Scan for the cell matching the given text and deliver its [X, Y] coordinate at center. 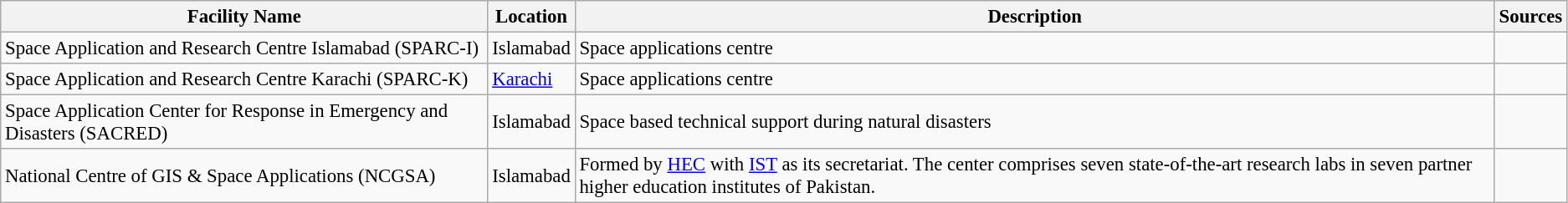
Facility Name [244, 17]
Karachi [531, 79]
Space based technical support during natural disasters [1034, 122]
Space Application and Research Centre Islamabad (SPARC-I) [244, 48]
Space Application and Research Centre Karachi (SPARC-K) [244, 79]
National Centre of GIS & Space Applications (NCGSA) [244, 175]
Location [531, 17]
Description [1034, 17]
Sources [1530, 17]
Space Application Center for Response in Emergency and Disasters (SACRED) [244, 122]
